Determine the [X, Y] coordinate at the center of the cell enclosing the given text.  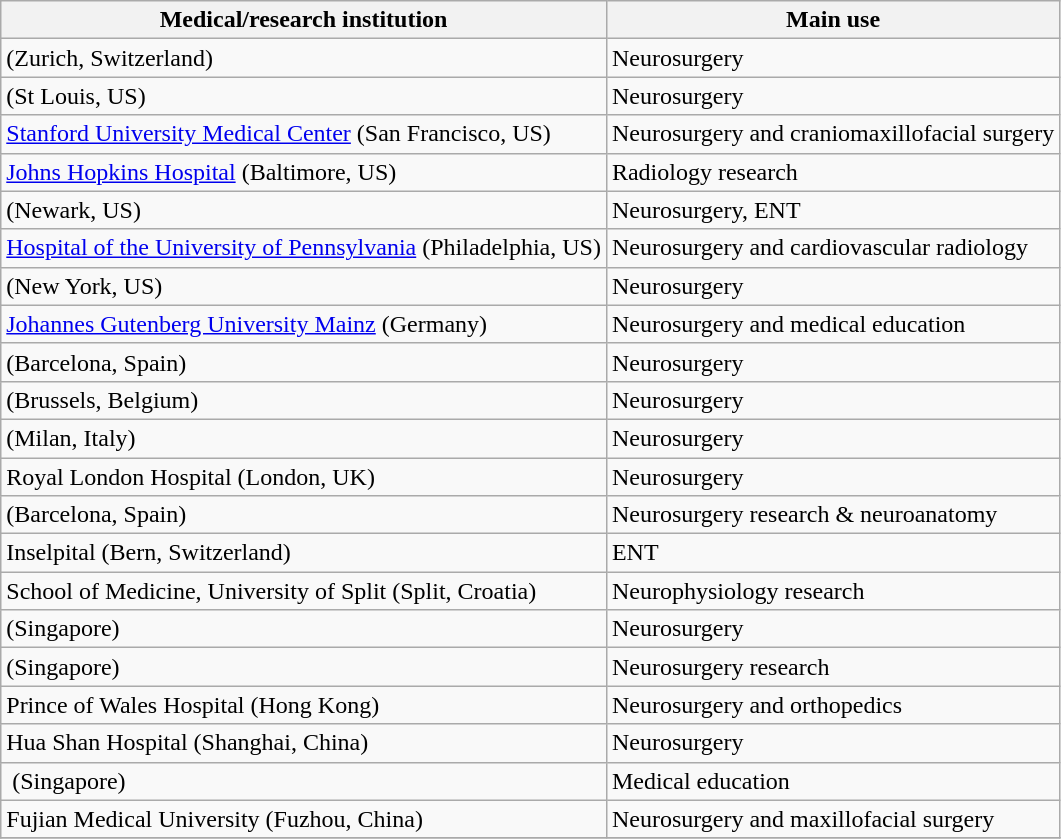
Royal London Hospital (London, UK) [304, 477]
Neurosurgery and craniomaxillofacial surgery [832, 134]
Hua Shan Hospital (Shanghai, China) [304, 743]
(Brussels, Belgium) [304, 400]
Prince of Wales Hospital (Hong Kong) [304, 705]
(St Louis, US) [304, 96]
ENT [832, 553]
Medical/research institution [304, 20]
(Newark, US) [304, 210]
Johannes Gutenberg University Mainz (Germany) [304, 324]
Neurosurgery research & neuroanatomy [832, 515]
(New York, US) [304, 286]
Neurosurgery and cardiovascular radiology [832, 248]
Inselpital (Bern, Switzerland) [304, 553]
Neurosurgery and orthopedics [832, 705]
Fujian Medical University (Fuzhou, China) [304, 819]
(Zurich, Switzerland) [304, 58]
Hospital of the University of Pennsylvania (Philadelphia, US) [304, 248]
Neurosurgery research [832, 667]
Radiology research [832, 172]
Johns Hopkins Hospital (Baltimore, US) [304, 172]
(Milan, Italy) [304, 438]
Medical education [832, 781]
Neurosurgery and maxillofacial surgery [832, 819]
Neurosurgery, ENT [832, 210]
Main use [832, 20]
Neurophysiology research [832, 591]
Stanford University Medical Center (San Francisco, US) [304, 134]
School of Medicine, University of Split (Split, Croatia) [304, 591]
Neurosurgery and medical education [832, 324]
